Return the [x, y] coordinate for the center point of the cell that contains the specified text.  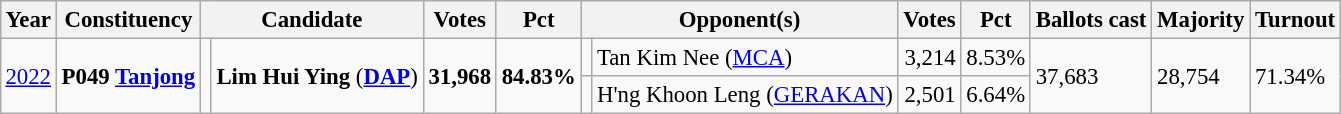
Tan Kim Nee (MCA) [745, 57]
Candidate [312, 20]
3,214 [930, 57]
Majority [1201, 20]
8.53% [996, 57]
37,683 [1090, 76]
Constituency [128, 20]
P049 Tanjong [128, 76]
2022 [28, 76]
Opponent(s) [740, 20]
H'ng Khoon Leng (GERAKAN) [745, 95]
Ballots cast [1090, 20]
28,754 [1201, 76]
Lim Hui Ying (DAP) [317, 76]
31,968 [460, 76]
2,501 [930, 95]
71.34% [1296, 76]
Turnout [1296, 20]
Year [28, 20]
6.64% [996, 95]
84.83% [538, 76]
